Return (X, Y) of the center of cell containing provided text 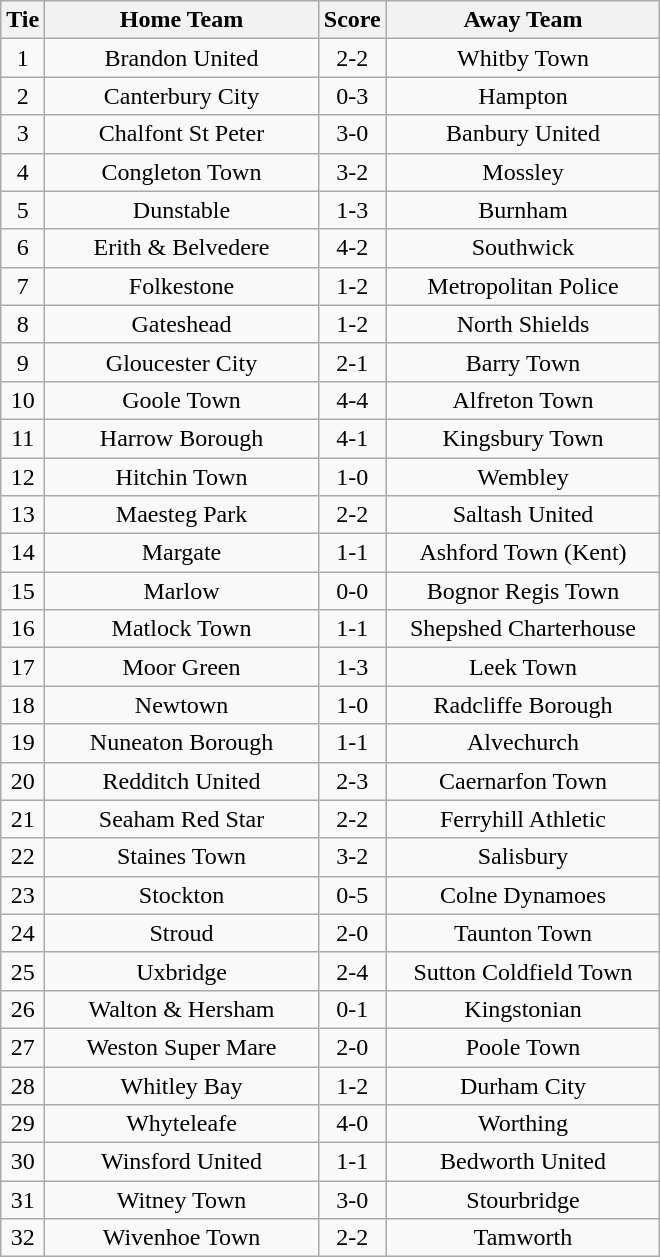
32 (23, 1238)
0-5 (352, 895)
Ashford Town (Kent) (523, 553)
27 (23, 1047)
22 (23, 857)
Whyteleafe (182, 1124)
Tamworth (523, 1238)
Ferryhill Athletic (523, 819)
Metropolitan Police (523, 286)
7 (23, 286)
Witney Town (182, 1200)
Sutton Coldfield Town (523, 971)
Score (352, 20)
21 (23, 819)
Kingsbury Town (523, 438)
Wivenhoe Town (182, 1238)
3 (23, 134)
30 (23, 1162)
20 (23, 781)
Moor Green (182, 667)
Tie (23, 20)
Newtown (182, 705)
Alfreton Town (523, 400)
19 (23, 743)
Winsford United (182, 1162)
Matlock Town (182, 629)
6 (23, 248)
Stockton (182, 895)
Kingstonian (523, 1009)
4-4 (352, 400)
29 (23, 1124)
Durham City (523, 1085)
Hitchin Town (182, 477)
Weston Super Mare (182, 1047)
5 (23, 210)
Brandon United (182, 58)
8 (23, 324)
Banbury United (523, 134)
Salisbury (523, 857)
Shepshed Charterhouse (523, 629)
Nuneaton Borough (182, 743)
Bedworth United (523, 1162)
Marlow (182, 591)
Barry Town (523, 362)
24 (23, 933)
Staines Town (182, 857)
Erith & Belvedere (182, 248)
0-0 (352, 591)
Maesteg Park (182, 515)
25 (23, 971)
Southwick (523, 248)
Burnham (523, 210)
Redditch United (182, 781)
12 (23, 477)
Gateshead (182, 324)
Folkestone (182, 286)
2-1 (352, 362)
31 (23, 1200)
Poole Town (523, 1047)
18 (23, 705)
Harrow Borough (182, 438)
0-3 (352, 96)
Uxbridge (182, 971)
Bognor Regis Town (523, 591)
Stourbridge (523, 1200)
Away Team (523, 20)
Walton & Hersham (182, 1009)
Margate (182, 553)
Colne Dynamoes (523, 895)
Whitley Bay (182, 1085)
Wembley (523, 477)
2-4 (352, 971)
Hampton (523, 96)
17 (23, 667)
11 (23, 438)
Goole Town (182, 400)
Seaham Red Star (182, 819)
14 (23, 553)
0-1 (352, 1009)
4-0 (352, 1124)
Caernarfon Town (523, 781)
North Shields (523, 324)
Whitby Town (523, 58)
4-2 (352, 248)
Stroud (182, 933)
Canterbury City (182, 96)
Home Team (182, 20)
28 (23, 1085)
16 (23, 629)
Radcliffe Borough (523, 705)
4 (23, 172)
15 (23, 591)
Congleton Town (182, 172)
4-1 (352, 438)
Taunton Town (523, 933)
Dunstable (182, 210)
1 (23, 58)
Leek Town (523, 667)
2-3 (352, 781)
Saltash United (523, 515)
2 (23, 96)
Gloucester City (182, 362)
Alvechurch (523, 743)
13 (23, 515)
Mossley (523, 172)
9 (23, 362)
10 (23, 400)
23 (23, 895)
Chalfont St Peter (182, 134)
Worthing (523, 1124)
26 (23, 1009)
